For the text-containing cell, return its midpoint in (X, Y) coordinate format. 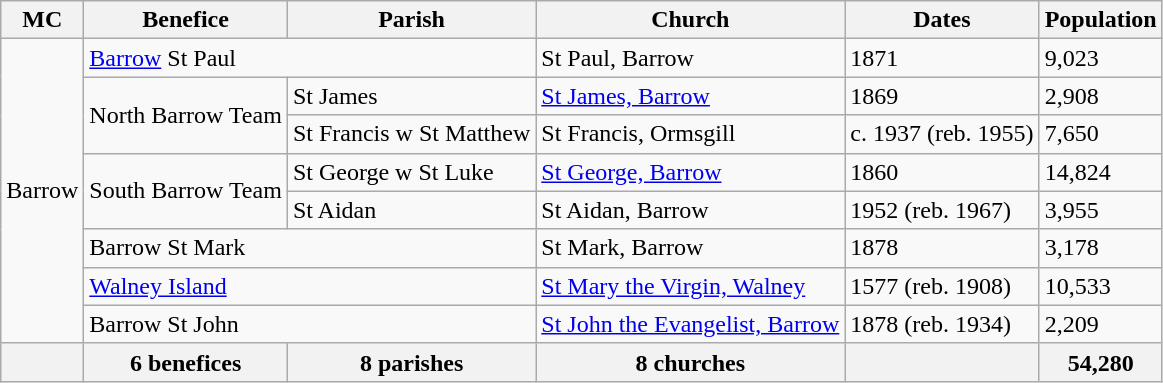
Parish (411, 20)
1577 (reb. 1908) (942, 286)
8 parishes (411, 362)
1860 (942, 172)
Barrow St Mark (310, 248)
St George w St Luke (411, 172)
North Barrow Team (186, 115)
Population (1100, 20)
3,178 (1100, 248)
1878 (reb. 1934) (942, 324)
St George, Barrow (690, 172)
St John the Evangelist, Barrow (690, 324)
6 benefices (186, 362)
St James (411, 96)
8 churches (690, 362)
St Mary the Virgin, Walney (690, 286)
Benefice (186, 20)
Barrow (42, 191)
Dates (942, 20)
1869 (942, 96)
Barrow St John (310, 324)
St James, Barrow (690, 96)
MC (42, 20)
3,955 (1100, 210)
1952 (reb. 1967) (942, 210)
10,533 (1100, 286)
2,209 (1100, 324)
Barrow St Paul (310, 58)
St Aidan (411, 210)
9,023 (1100, 58)
7,650 (1100, 134)
2,908 (1100, 96)
St Francis, Ormsgill (690, 134)
South Barrow Team (186, 191)
St Mark, Barrow (690, 248)
St Aidan, Barrow (690, 210)
c. 1937 (reb. 1955) (942, 134)
1871 (942, 58)
14,824 (1100, 172)
St Paul, Barrow (690, 58)
54,280 (1100, 362)
1878 (942, 248)
St Francis w St Matthew (411, 134)
Church (690, 20)
Walney Island (310, 286)
